Extract the (x, y) coordinate from the center of the cell holding the provided text.  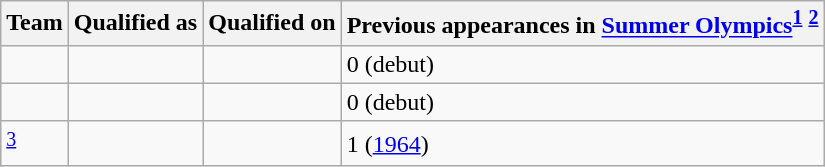
3 (35, 144)
Qualified as (135, 24)
Team (35, 24)
1 (1964) (582, 144)
Previous appearances in Summer Olympics1 2 (582, 24)
Qualified on (272, 24)
